Determine the [x, y] coordinate at the center of the cell enclosing the given text.  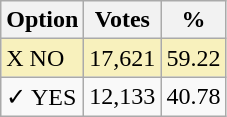
59.22 [194, 58]
Votes [122, 20]
✓ YES [42, 97]
17,621 [122, 58]
Option [42, 20]
12,133 [122, 97]
% [194, 20]
X NO [42, 58]
40.78 [194, 97]
